Return [x, y] of the center of cell containing provided text 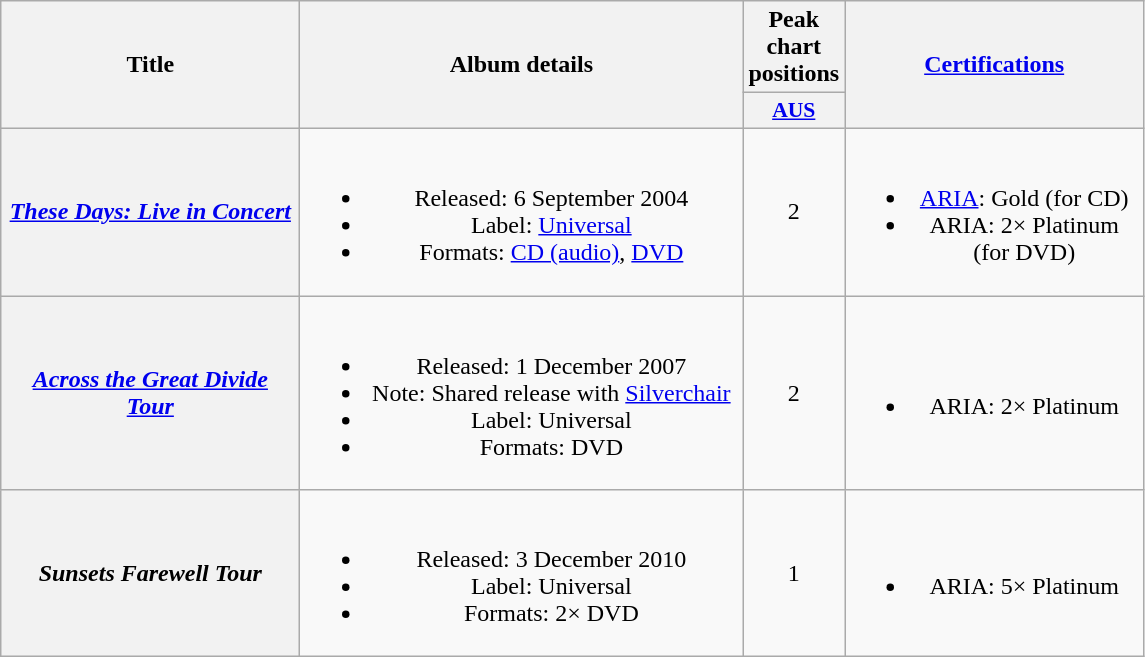
ARIA: 2× Platinum [994, 393]
Peak chart positions [794, 47]
ARIA: 5× Platinum [994, 574]
Released: 3 December 2010Label: UniversalFormats: 2× DVD [522, 574]
Released: 6 September 2004Label: UniversalFormats: CD (audio), DVD [522, 212]
Released: 1 December 2007Note: Shared release with SilverchairLabel: UniversalFormats: DVD [522, 393]
AUS [794, 111]
ARIA: Gold (for CD)ARIA: 2× Platinum (for DVD) [994, 212]
1 [794, 574]
Certifications [994, 65]
Album details [522, 65]
These Days: Live in Concert [150, 212]
Title [150, 65]
Across the Great Divide Tour [150, 393]
Sunsets Farewell Tour [150, 574]
